Search for the cell housing the specified text and yield its [x, y] center coordinate. 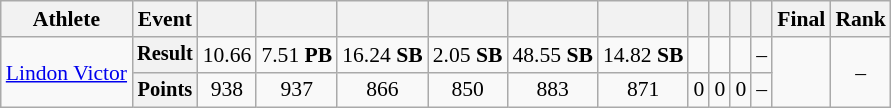
7.51 PB [296, 55]
48.55 SB [552, 55]
938 [228, 90]
Points [165, 90]
871 [644, 90]
Result [165, 55]
14.82 SB [644, 55]
Final [801, 19]
2.05 SB [468, 55]
866 [382, 90]
10.66 [228, 55]
Event [165, 19]
883 [552, 90]
Lindon Victor [66, 72]
Athlete [66, 19]
Rank [860, 19]
850 [468, 90]
937 [296, 90]
16.24 SB [382, 55]
